Extract the [X, Y] coordinate from the center of the cell holding the provided text.  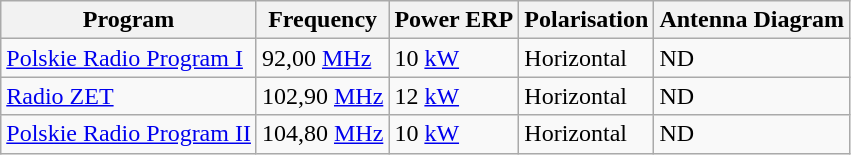
Radio ZET [129, 96]
Program [129, 20]
Polarisation [586, 20]
Antenna Diagram [752, 20]
102,90 MHz [322, 96]
104,80 MHz [322, 134]
Polskie Radio Program II [129, 134]
12 kW [454, 96]
Power ERP [454, 20]
92,00 MHz [322, 58]
Polskie Radio Program I [129, 58]
Frequency [322, 20]
